Return (x, y) of the center of cell containing provided text 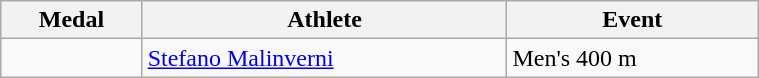
Athlete (324, 20)
Men's 400 m (632, 58)
Medal (72, 20)
Event (632, 20)
Stefano Malinverni (324, 58)
